Provide the [X, Y] coordinate of the cell's center where the given text is located.  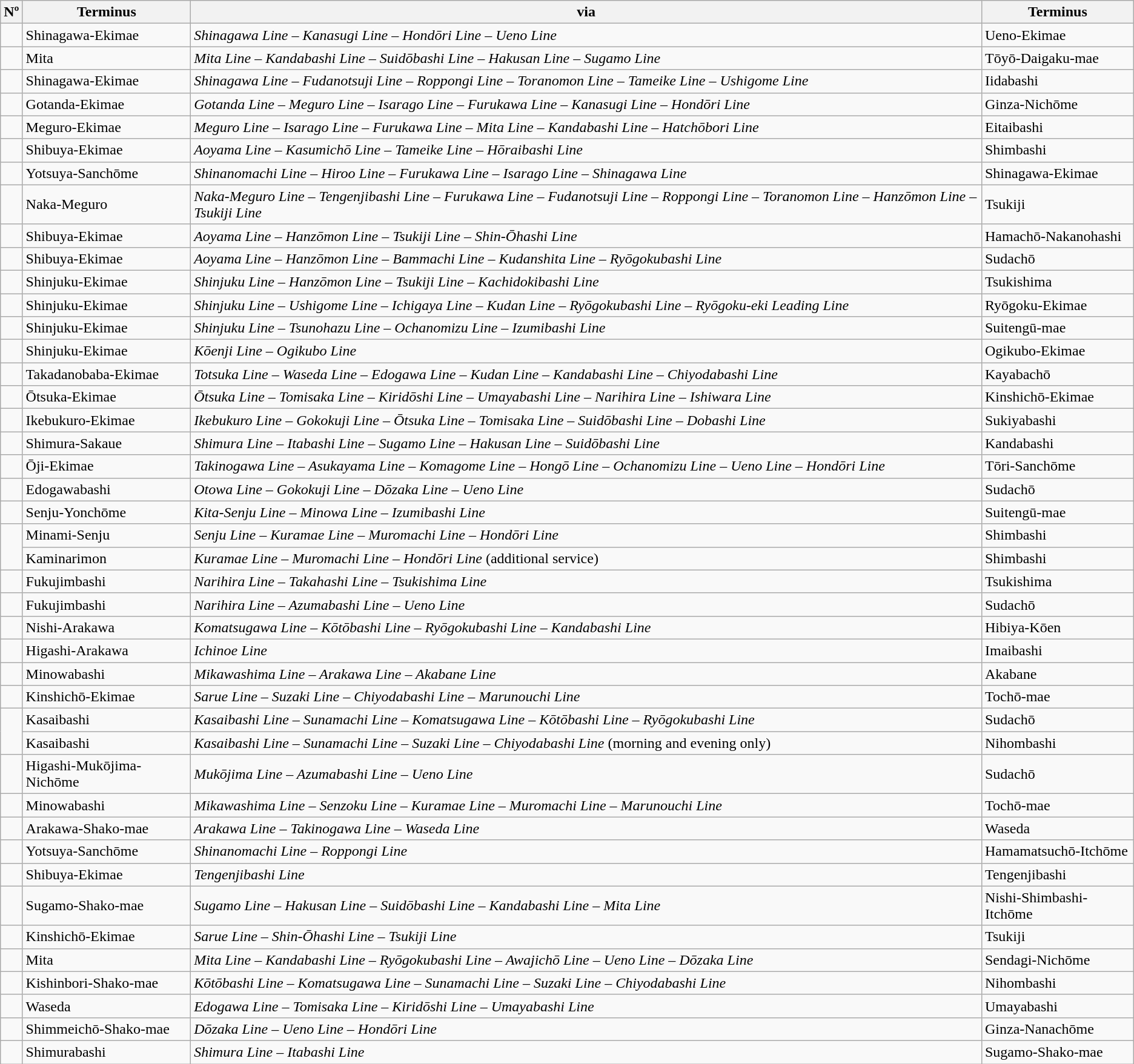
Ginza-Nanachōme [1058, 1029]
Kōtōbashi Line – Komatsugawa Line – Sunamachi Line – Suzaki Line – Chiyodabashi Line [586, 983]
Narihira Line – Takahashi Line – Tsukishima Line [586, 581]
Naka-Meguro Line – Tengenjibashi Line – Furukawa Line – Fudanotsuji Line – Roppongi Line – Toranomon Line – Hanzōmon Line – Tsukiji Line [586, 205]
Kishinbori-Shako-mae [107, 983]
Gotanda-Ekimae [107, 104]
Kōenji Line – Ogikubo Line [586, 351]
Umayabashi [1058, 1006]
Takadanobaba-Ekimae [107, 374]
Senju Line – Kuramae Line – Muromachi Line – Hondōri Line [586, 535]
Shinagawa Line – Fudanotsuji Line – Roppongi Line – Toranomon Line – Tameike Line – Ushigome Line [586, 81]
Shinanomachi Line – Hiroo Line – Furukawa Line – Isarago Line – Shinagawa Line [586, 173]
Imaibashi [1058, 650]
Ginza-Nichōme [1058, 104]
Senju-Yonchōme [107, 512]
Kaminarimon [107, 558]
via [586, 12]
Sarue Line – Shin-Ōhashi Line – Tsukiji Line [586, 937]
Aoyama Line – Kasumichō Line – Tameike Line – Hōraibashi Line [586, 150]
Sarue Line – Suzaki Line – Chiyodabashi Line – Marunouchi Line [586, 697]
Nº [12, 12]
Mikawashima Line – Arakawa Line – Akabane Line [586, 674]
Arakawa-Shako-mae [107, 828]
Tengenjibashi [1058, 874]
Sendagi-Nichōme [1058, 960]
Mukōjima Line – Azumabashi Line – Ueno Line [586, 774]
Ogikubo-Ekimae [1058, 351]
Shimura Line – Itabashi Line – Sugamo Line – Hakusan Line – Suidōbashi Line [586, 443]
Ueno-Ekimae [1058, 35]
Minami-Senju [107, 535]
Shimmeichō-Shako-mae [107, 1029]
Tōyō-Daigaku-mae [1058, 58]
Kasaibashi Line – Sunamachi Line – Komatsugawa Line – Kōtōbashi Line – Ryōgokubashi Line [586, 720]
Sukiyabashi [1058, 420]
Sugamo Line – Hakusan Line – Suidōbashi Line – Kandabashi Line – Mita Line [586, 906]
Meguro-Ekimae [107, 127]
Eitaibashi [1058, 127]
Shinjuku Line – Hanzōmon Line – Tsukiji Line – Kachidokibashi Line [586, 282]
Nishi-Shimbashi-Itchōme [1058, 906]
Kandabashi [1058, 443]
Ōji-Ekimae [107, 466]
Ōtsuka-Ekimae [107, 397]
Ryōgoku-Ekimae [1058, 305]
Shimura Line – Itabashi Line [586, 1052]
Hamamatsuchō-Itchōme [1058, 851]
Ikebukuro Line – Gokokuji Line – Ōtsuka Line – Tomisaka Line – Suidōbashi Line – Dobashi Line [586, 420]
Tōri-Sanchōme [1058, 466]
Kayabachō [1058, 374]
Kasaibashi Line – Sunamachi Line – Suzaki Line – Chiyodabashi Line (morning and evening only) [586, 743]
Takinogawa Line – Asukayama Line – Komagome Line – Hongō Line – Ochanomizu Line – Ueno Line – Hondōri Line [586, 466]
Aoyama Line – Hanzōmon Line – Tsukiji Line – Shin-Ōhashi Line [586, 236]
Kuramae Line – Muromachi Line – Hondōri Line (additional service) [586, 558]
Naka-Meguro [107, 205]
Shinanomachi Line – Roppongi Line [586, 851]
Akabane [1058, 674]
Totsuka Line – Waseda Line – Edogawa Line – Kudan Line – Kandabashi Line – Chiyodabashi Line [586, 374]
Kita-Senju Line – Minowa Line – Izumibashi Line [586, 512]
Ichinoe Line [586, 650]
Mikawashima Line – Senzoku Line – Kuramae Line – Muromachi Line – Marunouchi Line [586, 805]
Komatsugawa Line – Kōtōbashi Line – Ryōgokubashi Line – Kandabashi Line [586, 627]
Shinagawa Line – Kanasugi Line – Hondōri Line – Ueno Line [586, 35]
Ōtsuka Line – Tomisaka Line – Kiridōshi Line – Umayabashi Line – Narihira Line – Ishiwara Line [586, 397]
Iidabashi [1058, 81]
Higashi-Arakawa [107, 650]
Ikebukuro-Ekimae [107, 420]
Hibiya-Kōen [1058, 627]
Narihira Line – Azumabashi Line – Ueno Line [586, 604]
Arakawa Line – Takinogawa Line – Waseda Line [586, 828]
Higashi-Mukōjima-Nichōme [107, 774]
Shinjuku Line – Ushigome Line – Ichigaya Line – Kudan Line – Ryōgokubashi Line – Ryōgoku-eki Leading Line [586, 305]
Mita Line – Kandabashi Line – Suidōbashi Line – Hakusan Line – Sugamo Line [586, 58]
Edogawabashi [107, 489]
Gotanda Line – Meguro Line – Isarago Line – Furukawa Line – Kanasugi Line – Hondōri Line [586, 104]
Otowa Line – Gokokuji Line – Dōzaka Line – Ueno Line [586, 489]
Shimura-Sakaue [107, 443]
Dōzaka Line – Ueno Line – Hondōri Line [586, 1029]
Mita Line – Kandabashi Line – Ryōgokubashi Line – Awajichō Line – Ueno Line – Dōzaka Line [586, 960]
Tengenjibashi Line [586, 874]
Aoyama Line – Hanzōmon Line – Bammachi Line – Kudanshita Line – Ryōgokubashi Line [586, 259]
Shimurabashi [107, 1052]
Hamachō-Nakanohashi [1058, 236]
Meguro Line – Isarago Line – Furukawa Line – Mita Line – Kandabashi Line – Hatchōbori Line [586, 127]
Nishi-Arakawa [107, 627]
Shinjuku Line – Tsunohazu Line – Ochanomizu Line – Izumibashi Line [586, 328]
Edogawa Line – Tomisaka Line – Kiridōshi Line – Umayabashi Line [586, 1006]
